Pinpoint the cell where the given text exists, returning its (x, y) midpoint coordinate. 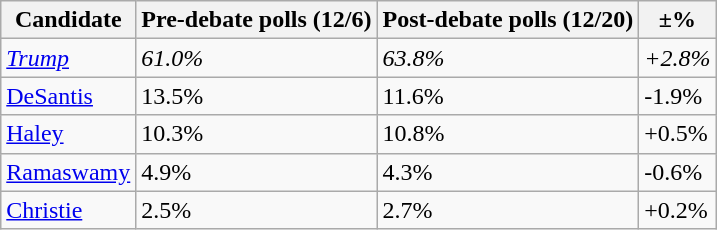
10.3% (256, 134)
+2.8% (678, 58)
±% (678, 20)
+0.5% (678, 134)
2.5% (256, 210)
11.6% (508, 96)
61.0% (256, 58)
DeSantis (68, 96)
+0.2% (678, 210)
Candidate (68, 20)
10.8% (508, 134)
2.7% (508, 210)
63.8% (508, 58)
Haley (68, 134)
Christie (68, 210)
-0.6% (678, 172)
Trump (68, 58)
Post-debate polls (12/20) (508, 20)
Ramaswamy (68, 172)
-1.9% (678, 96)
4.3% (508, 172)
4.9% (256, 172)
Pre-debate polls (12/6) (256, 20)
13.5% (256, 96)
